For the text-containing cell, return its midpoint in (X, Y) coordinate format. 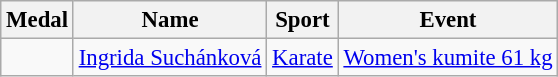
Event (448, 20)
Medal (38, 20)
Name (170, 20)
Ingrida Suchánková (170, 58)
Karate (302, 58)
Sport (302, 20)
Women's kumite 61 kg (448, 58)
